Return the [x, y] coordinate for the center point of the cell that contains the specified text.  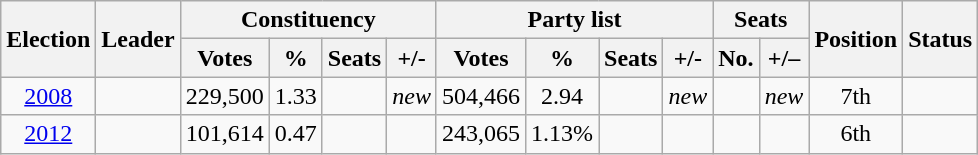
6th [856, 134]
504,466 [480, 96]
2008 [48, 96]
7th [856, 96]
Status [940, 39]
2.94 [562, 96]
Leader [138, 39]
0.47 [296, 134]
2012 [48, 134]
No. [736, 58]
Position [856, 39]
243,065 [480, 134]
Constituency [308, 20]
Party list [574, 20]
101,614 [224, 134]
1.33 [296, 96]
229,500 [224, 96]
+/– [784, 58]
Election [48, 39]
1.13% [562, 134]
